Capture the cell that displays the provided text and extract its [x, y] central coordinate. 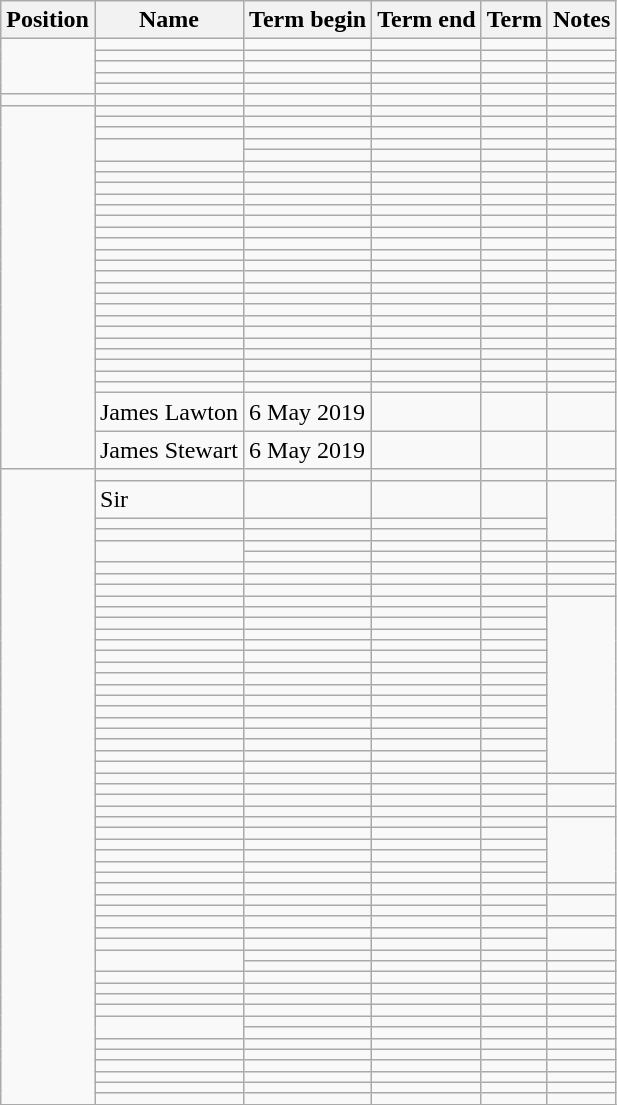
James Lawton [168, 412]
Term begin [308, 20]
Sir [168, 499]
Notes [581, 20]
Position [48, 20]
Name [168, 20]
Term end [427, 20]
Term [514, 20]
James Stewart [168, 450]
